Detect which cell encompasses the target text, then output its (X, Y) center coordinate. 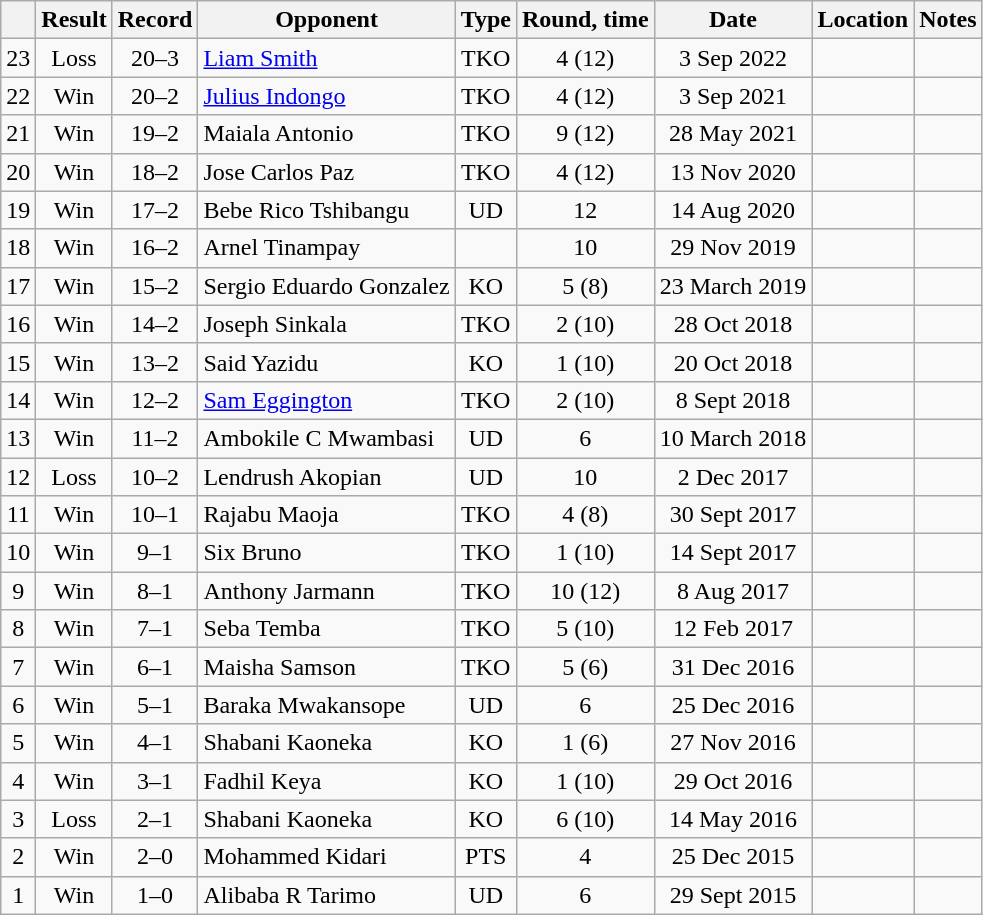
4–1 (155, 743)
10 (12) (585, 591)
2 (18, 857)
6–1 (155, 667)
Date (733, 20)
25 Dec 2016 (733, 705)
13 (18, 438)
Sergio Eduardo Gonzalez (326, 286)
11–2 (155, 438)
28 May 2021 (733, 134)
3 Sep 2021 (733, 96)
11 (18, 515)
Lendrush Akopian (326, 477)
Anthony Jarmann (326, 591)
20–3 (155, 58)
14–2 (155, 324)
12 Feb 2017 (733, 629)
Ambokile C Mwambasi (326, 438)
14 May 2016 (733, 819)
2 Dec 2017 (733, 477)
10 March 2018 (733, 438)
29 Oct 2016 (733, 781)
25 Dec 2015 (733, 857)
17–2 (155, 210)
Seba Temba (326, 629)
7–1 (155, 629)
Result (74, 20)
6 (10) (585, 819)
Arnel Tinampay (326, 248)
14 Sept 2017 (733, 553)
31 Dec 2016 (733, 667)
22 (18, 96)
17 (18, 286)
3–1 (155, 781)
29 Sept 2015 (733, 895)
19–2 (155, 134)
7 (18, 667)
Jose Carlos Paz (326, 172)
8–1 (155, 591)
8 Aug 2017 (733, 591)
Liam Smith (326, 58)
2–1 (155, 819)
Six Bruno (326, 553)
14 (18, 400)
Round, time (585, 20)
5 (8) (585, 286)
19 (18, 210)
5 (18, 743)
Said Yazidu (326, 362)
5–1 (155, 705)
20 (18, 172)
Alibaba R Tarimo (326, 895)
13 Nov 2020 (733, 172)
20–2 (155, 96)
20 Oct 2018 (733, 362)
Joseph Sinkala (326, 324)
1 (6) (585, 743)
8 Sept 2018 (733, 400)
Bebe Rico Tshibangu (326, 210)
9–1 (155, 553)
Sam Eggington (326, 400)
Julius Indongo (326, 96)
16 (18, 324)
Baraka Mwakansope (326, 705)
12–2 (155, 400)
9 (18, 591)
8 (18, 629)
5 (6) (585, 667)
15 (18, 362)
13–2 (155, 362)
23 March 2019 (733, 286)
28 Oct 2018 (733, 324)
Location (863, 20)
PTS (486, 857)
Type (486, 20)
5 (10) (585, 629)
3 Sep 2022 (733, 58)
9 (12) (585, 134)
Maisha Samson (326, 667)
16–2 (155, 248)
30 Sept 2017 (733, 515)
Notes (948, 20)
10–1 (155, 515)
1–0 (155, 895)
Mohammed Kidari (326, 857)
Opponent (326, 20)
10–2 (155, 477)
Fadhil Keya (326, 781)
23 (18, 58)
4 (8) (585, 515)
1 (18, 895)
2–0 (155, 857)
Rajabu Maoja (326, 515)
14 Aug 2020 (733, 210)
18–2 (155, 172)
21 (18, 134)
29 Nov 2019 (733, 248)
18 (18, 248)
27 Nov 2016 (733, 743)
Record (155, 20)
3 (18, 819)
15–2 (155, 286)
Maiala Antonio (326, 134)
